From the cell containing the given text, extract its center point as (x, y) coordinate. 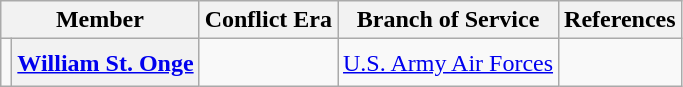
U.S. Army Air Forces (448, 63)
Branch of Service (448, 20)
References (620, 20)
Conflict Era (268, 20)
William St. Onge (106, 63)
Member (100, 20)
